From the cell containing the given text, extract its center point as [x, y] coordinate. 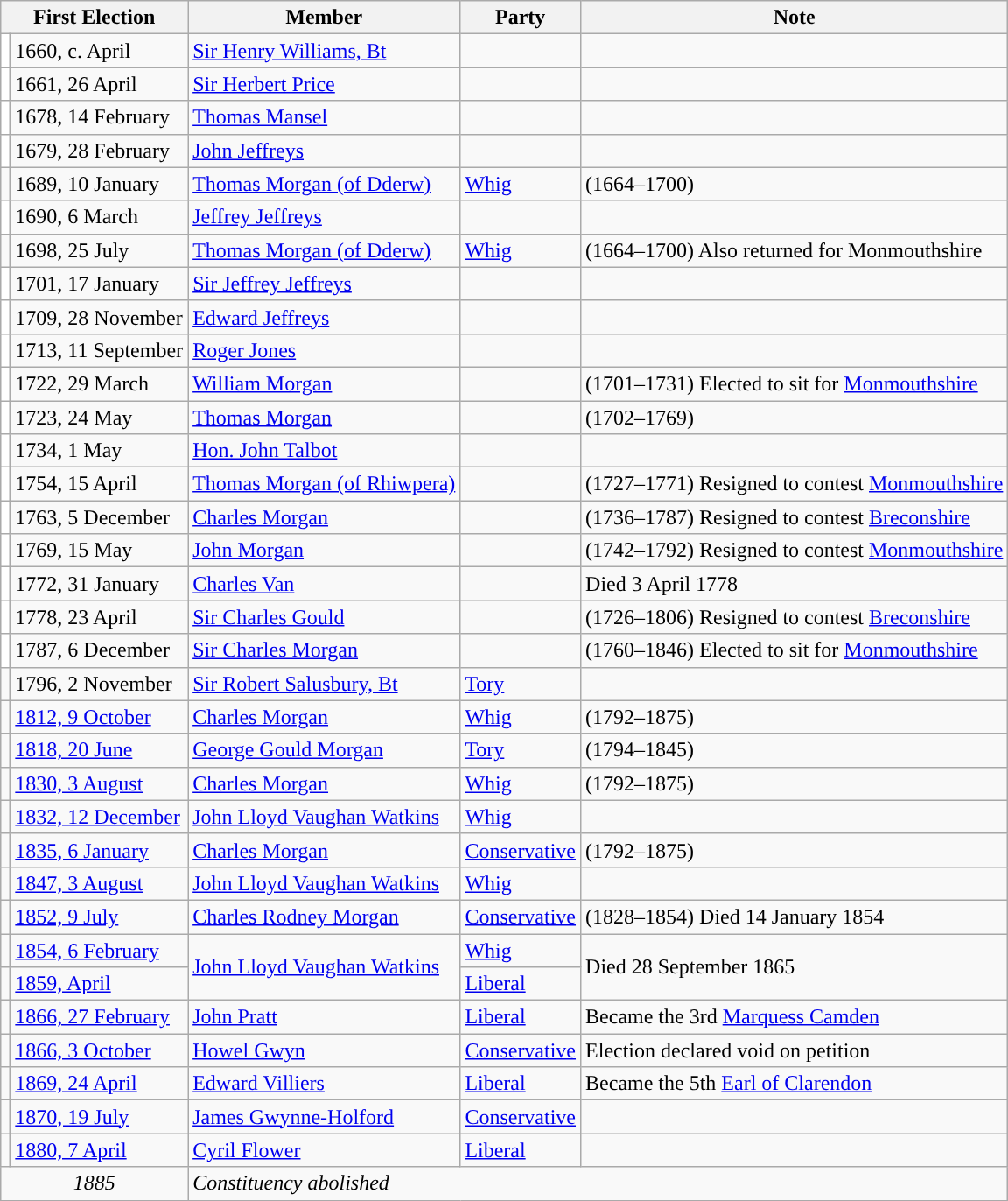
Jeffrey Jeffreys [324, 217]
1701, 17 January [100, 284]
Note [794, 18]
1698, 25 July [100, 250]
(1726–1806) Resigned to contest Breconshire [794, 617]
(1828–1854) Died 14 January 1854 [794, 917]
Charles Van [324, 584]
Edward Jeffreys [324, 317]
Thomas Morgan [324, 418]
Became the 5th Earl of Clarendon [794, 1084]
James Gwynne-Holford [324, 1117]
William Morgan [324, 383]
(1701–1731) Elected to sit for Monmouthshire [794, 383]
Edward Villiers [324, 1084]
1854, 6 February [100, 950]
(1664–1700) [794, 184]
Thomas Mansel [324, 117]
1866, 3 October [100, 1050]
1709, 28 November [100, 317]
Party [521, 18]
Sir Jeffrey Jeffreys [324, 284]
1769, 15 May [100, 551]
1812, 9 October [100, 717]
(1736–1787) Resigned to contest Breconshire [794, 517]
1870, 19 July [100, 1117]
1763, 5 December [100, 517]
(1664–1700) Also returned for Monmouthshire [794, 250]
(1794–1845) [794, 750]
1796, 2 November [100, 684]
Member [324, 18]
1832, 12 December [100, 817]
Sir Herbert Price [324, 84]
1859, April [100, 984]
Constituency abolished [598, 1183]
1660, c. April [100, 51]
1722, 29 March [100, 383]
1787, 6 December [100, 650]
1713, 11 September [100, 350]
Election declared void on petition [794, 1050]
John Pratt [324, 1017]
Cyril Flower [324, 1150]
(1742–1792) Resigned to contest Monmouthshire [794, 551]
1847, 3 August [100, 883]
Hon. John Talbot [324, 451]
1723, 24 May [100, 418]
1734, 1 May [100, 451]
1866, 27 February [100, 1017]
(1702–1769) [794, 418]
1661, 26 April [100, 84]
George Gould Morgan [324, 750]
Sir Charles Morgan [324, 650]
Sir Robert Salusbury, Bt [324, 684]
1880, 7 April [100, 1150]
Thomas Morgan (of Rhiwpera) [324, 484]
1869, 24 April [100, 1084]
Roger Jones [324, 350]
Sir Henry Williams, Bt [324, 51]
1678, 14 February [100, 117]
Died 3 April 1778 [794, 584]
1772, 31 January [100, 584]
1679, 28 February [100, 151]
John Jeffreys [324, 151]
(1727–1771) Resigned to contest Monmouthshire [794, 484]
1778, 23 April [100, 617]
1830, 3 August [100, 783]
1885 [94, 1183]
Charles Rodney Morgan [324, 917]
Sir Charles Gould [324, 617]
John Morgan [324, 551]
1754, 15 April [100, 484]
Died 28 September 1865 [794, 966]
1689, 10 January [100, 184]
1690, 6 March [100, 217]
1852, 9 July [100, 917]
First Election [94, 18]
1818, 20 June [100, 750]
1835, 6 January [100, 850]
(1760–1846) Elected to sit for Monmouthshire [794, 650]
Became the 3rd Marquess Camden [794, 1017]
Howel Gwyn [324, 1050]
